Extract the [x, y] coordinate from the center of the cell holding the provided text.  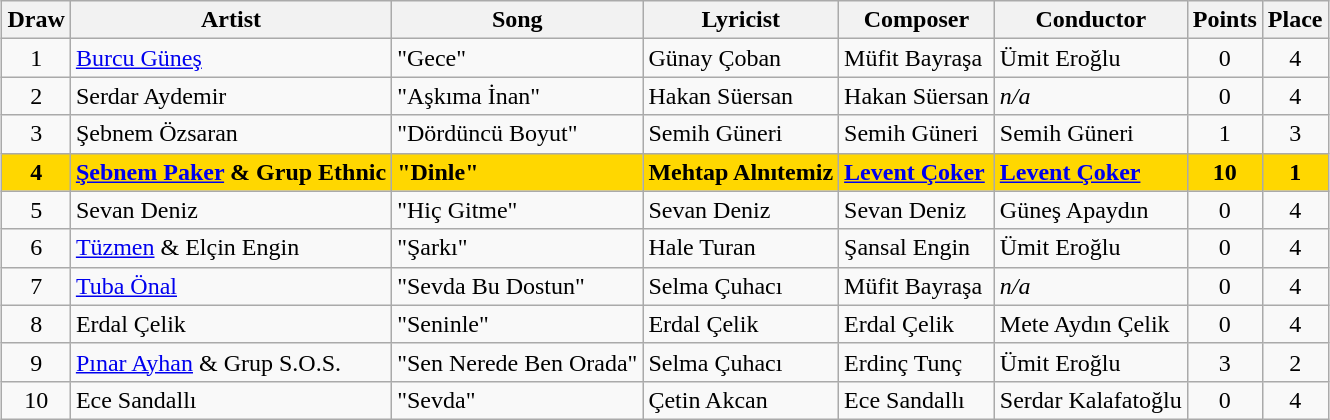
Şansal Engin [917, 248]
Artist [230, 20]
"Gece" [518, 58]
7 [36, 286]
Şebnem Paker & Grup Ethnic [230, 172]
Erdinç Tunç [917, 362]
Composer [917, 20]
Song [518, 20]
Hale Turan [741, 248]
6 [36, 248]
Conductor [1090, 20]
"Aşkıma İnan" [518, 96]
"Şarkı" [518, 248]
Burcu Güneş [230, 58]
Lyricist [741, 20]
"Sevda" [518, 400]
9 [36, 362]
"Dinle" [518, 172]
8 [36, 324]
Points [1224, 20]
Serdar Aydemir [230, 96]
Güneş Apaydın [1090, 210]
Mete Aydın Çelik [1090, 324]
"Hiç Gitme" [518, 210]
5 [36, 210]
Serdar Kalafatoğlu [1090, 400]
Pınar Ayhan & Grup S.O.S. [230, 362]
Çetin Akcan [741, 400]
Tuba Önal [230, 286]
Mehtap Alnıtemiz [741, 172]
Günay Çoban [741, 58]
Draw [36, 20]
Şebnem Özsaran [230, 134]
Tüzmen & Elçin Engin [230, 248]
Place [1295, 20]
"Sevda Bu Dostun" [518, 286]
"Seninle" [518, 324]
"Sen Nerede Ben Orada" [518, 362]
"Dördüncü Boyut" [518, 134]
